Scan for the cell matching the given text and deliver its [x, y] coordinate at center. 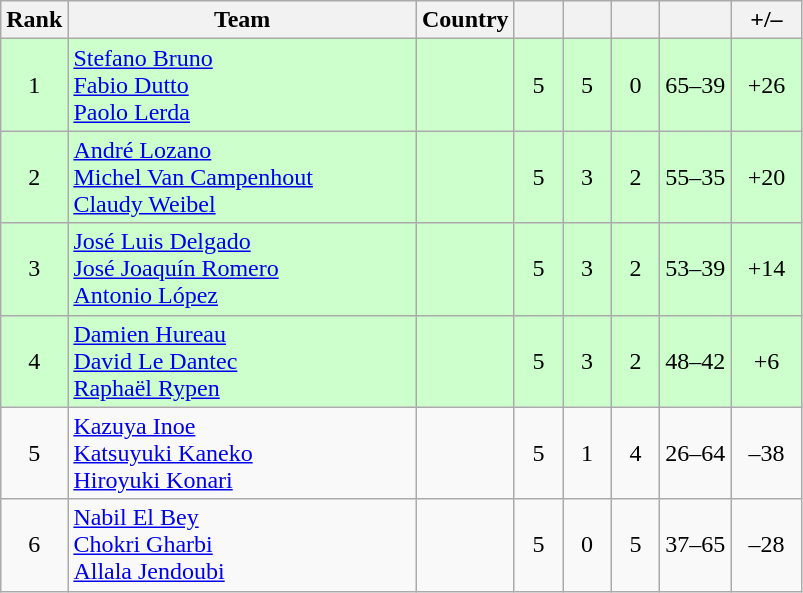
65–39 [696, 85]
+26 [766, 85]
Nabil El BeyChokri GharbiAllala Jendoubi [242, 545]
–28 [766, 545]
–38 [766, 453]
48–42 [696, 361]
26–64 [696, 453]
+14 [766, 269]
Team [242, 20]
Country [465, 20]
Kazuya InoeKatsuyuki KanekoHiroyuki Konari [242, 453]
+6 [766, 361]
José Luis DelgadoJosé Joaquín RomeroAntonio López [242, 269]
+20 [766, 177]
53–39 [696, 269]
André LozanoMichel Van CampenhoutClaudy Weibel [242, 177]
Rank [34, 20]
+/– [766, 20]
Stefano BrunoFabio DuttoPaolo Lerda [242, 85]
6 [34, 545]
37–65 [696, 545]
55–35 [696, 177]
Damien HureauDavid Le DantecRaphaël Rypen [242, 361]
